Return (X, Y) of the center of cell containing provided text 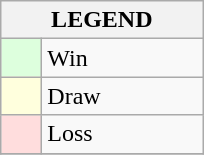
LEGEND (102, 20)
Win (122, 58)
Loss (122, 134)
Draw (122, 96)
